Return (X, Y) of the center of cell containing provided text 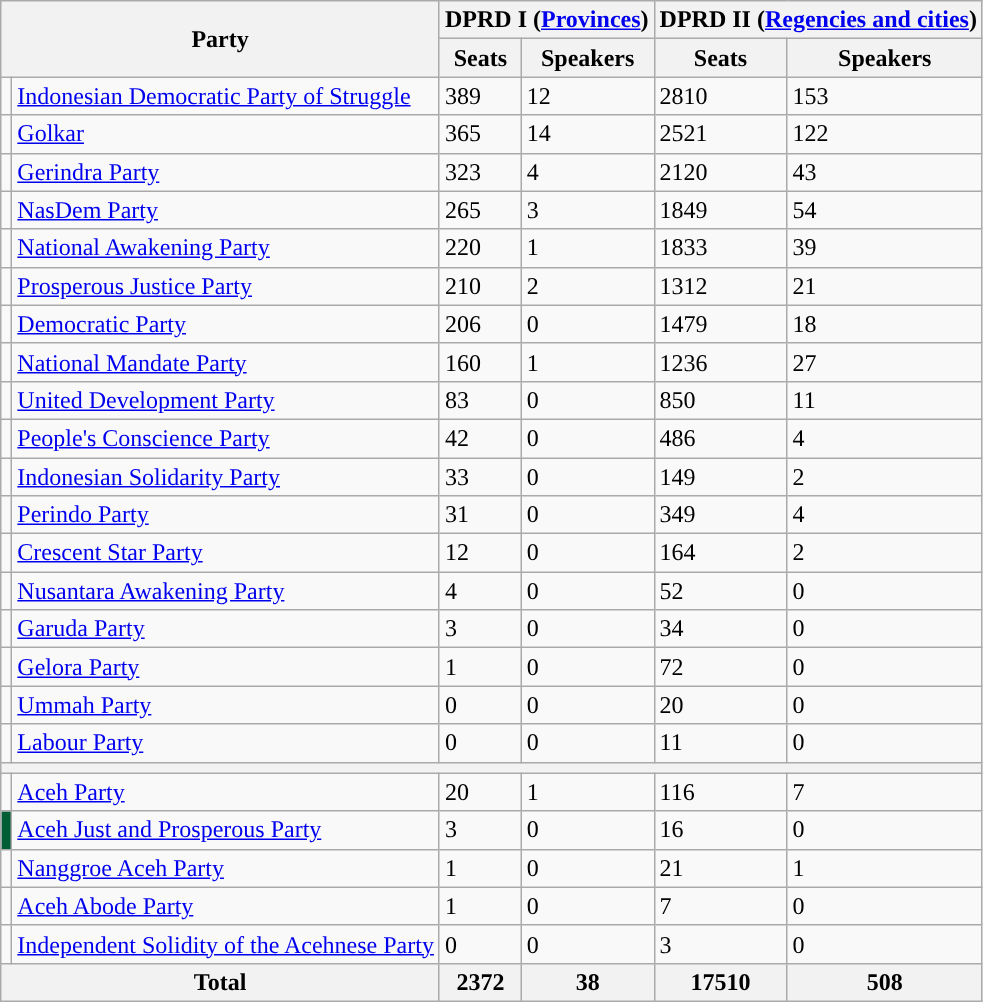
2120 (720, 172)
153 (884, 96)
850 (720, 400)
Democratic Party (226, 324)
National Mandate Party (226, 362)
Crescent Star Party (226, 553)
54 (884, 210)
14 (588, 134)
33 (480, 477)
83 (480, 400)
17510 (720, 982)
Nanggroe Aceh Party (226, 868)
1849 (720, 210)
323 (480, 172)
1312 (720, 286)
Nusantara Awakening Party (226, 591)
DPRD I (Provinces) (546, 20)
Golkar (226, 134)
16 (720, 830)
160 (480, 362)
149 (720, 477)
34 (720, 629)
Indonesian Democratic Party of Struggle (226, 96)
52 (720, 591)
164 (720, 553)
Party (220, 39)
Aceh Abode Party (226, 906)
265 (480, 210)
1833 (720, 248)
1236 (720, 362)
1479 (720, 324)
122 (884, 134)
Labour Party (226, 743)
DPRD II (Regencies and cities) (818, 20)
38 (588, 982)
27 (884, 362)
508 (884, 982)
365 (480, 134)
National Awakening Party (226, 248)
Indonesian Solidarity Party (226, 477)
349 (720, 515)
2521 (720, 134)
210 (480, 286)
Gerindra Party (226, 172)
116 (720, 792)
Total (220, 982)
Aceh Party (226, 792)
Perindo Party (226, 515)
2372 (480, 982)
206 (480, 324)
2810 (720, 96)
Garuda Party (226, 629)
Gelora Party (226, 667)
42 (480, 438)
486 (720, 438)
43 (884, 172)
Ummah Party (226, 705)
220 (480, 248)
72 (720, 667)
NasDem Party (226, 210)
Independent Solidity of the Acehnese Party (226, 944)
People's Conscience Party (226, 438)
18 (884, 324)
United Development Party (226, 400)
39 (884, 248)
Prosperous Justice Party (226, 286)
389 (480, 96)
31 (480, 515)
Aceh Just and Prosperous Party (226, 830)
